Provide the (x, y) coordinate of the cell's center where the given text is located.  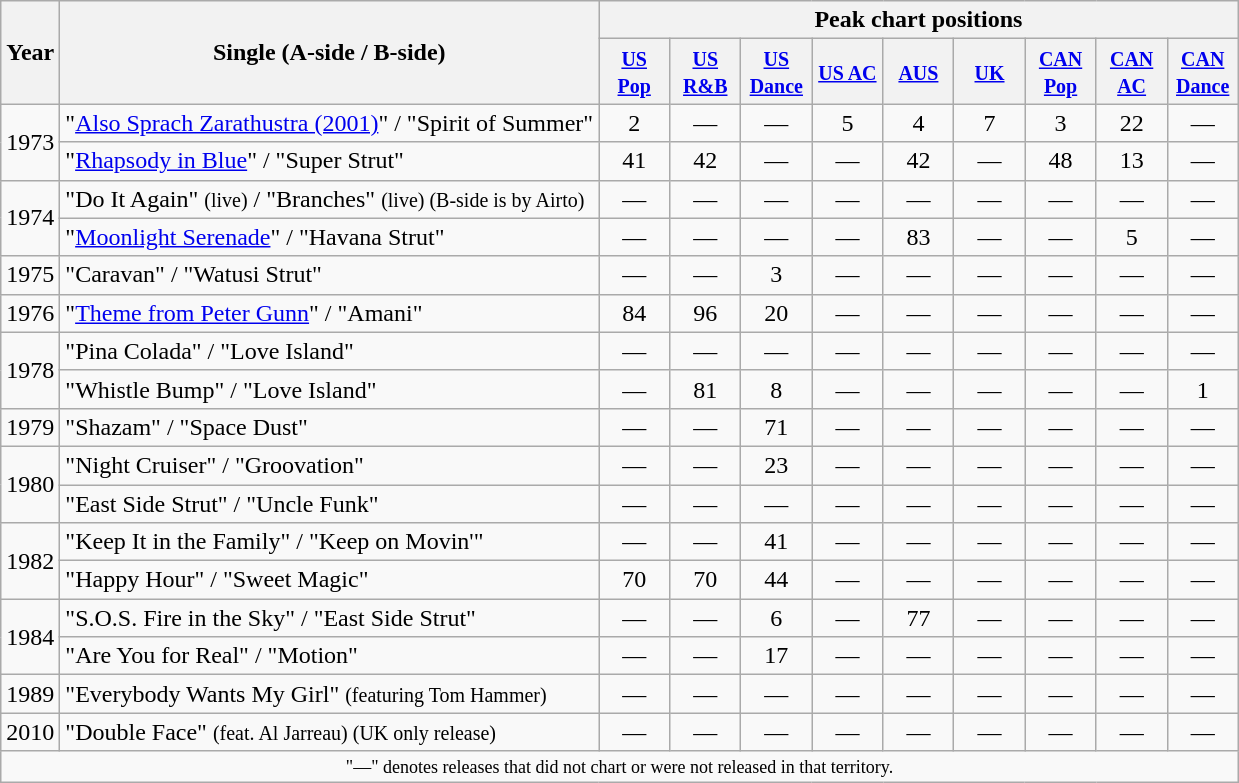
US Dance (776, 72)
1978 (30, 370)
"Rhapsody in Blue" / "Super Strut" (330, 161)
8 (776, 389)
1982 (30, 561)
1974 (30, 218)
96 (706, 313)
"—" denotes releases that did not chart or were not released in that territory. (620, 766)
84 (634, 313)
Year (30, 52)
2 (634, 123)
"Double Face" (feat. Al Jarreau) (UK only release) (330, 732)
83 (918, 237)
22 (1132, 123)
1976 (30, 313)
23 (776, 465)
1989 (30, 694)
1979 (30, 427)
81 (706, 389)
1973 (30, 142)
6 (776, 618)
1 (1202, 389)
"Shazam" / "Space Dust" (330, 427)
"Also Sprach Zarathustra (2001)" / "Spirit of Summer" (330, 123)
"Moonlight Serenade" / "Havana Strut" (330, 237)
13 (1132, 161)
"Whistle Bump" / "Love Island" (330, 389)
48 (1060, 161)
"Do It Again" (live) / "Branches" (live) (B-side is by Airto) (330, 199)
71 (776, 427)
"Everybody Wants My Girl" (featuring Tom Hammer) (330, 694)
"Happy Hour" / "Sweet Magic" (330, 580)
"Are You for Real" / "Motion" (330, 656)
2010 (30, 732)
CAN AC (1132, 72)
CAN Pop (1060, 72)
1980 (30, 484)
4 (918, 123)
Peak chart positions (919, 20)
1975 (30, 275)
US AC (848, 72)
1984 (30, 637)
AUS (918, 72)
"Theme from Peter Gunn" / "Amani" (330, 313)
Single (A-side / B-side) (330, 52)
20 (776, 313)
"Keep It in the Family" / "Keep on Movin'" (330, 542)
UK (990, 72)
44 (776, 580)
US R&B (706, 72)
US Pop (634, 72)
77 (918, 618)
"Pina Colada" / "Love Island" (330, 351)
"Night Cruiser" / "Groovation" (330, 465)
CAN Dance (1202, 72)
"Caravan" / "Watusi Strut" (330, 275)
"East Side Strut" / "Uncle Funk" (330, 503)
17 (776, 656)
"S.O.S. Fire in the Sky" / "East Side Strut" (330, 618)
7 (990, 123)
